Identify which cell holds the provided text, then report its [X, Y] central coordinate. 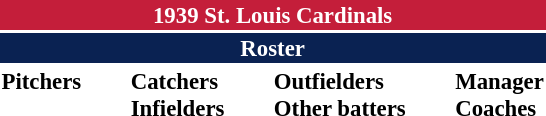
Roster [272, 48]
1939 St. Louis Cardinals [272, 15]
